Detect which cell encompasses the target text, then output its (X, Y) center coordinate. 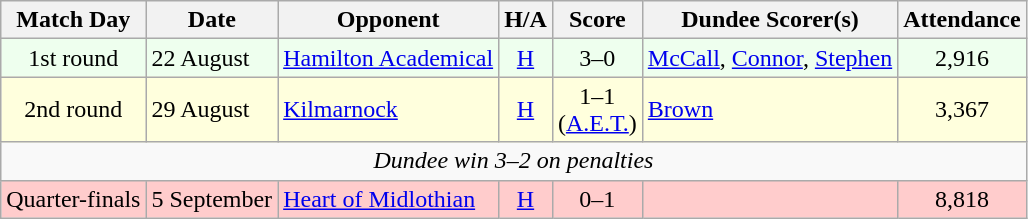
3,367 (962, 110)
5 September (212, 199)
2nd round (74, 110)
22 August (212, 58)
Hamilton Academical (388, 58)
Opponent (388, 20)
McCall, Connor, Stephen (770, 58)
Dundee win 3–2 on penalties (514, 161)
Score (597, 20)
Kilmarnock (388, 110)
Quarter-finals (74, 199)
Match Day (74, 20)
H/A (526, 20)
Dundee Scorer(s) (770, 20)
Date (212, 20)
2,916 (962, 58)
0–1 (597, 199)
29 August (212, 110)
3–0 (597, 58)
8,818 (962, 199)
Brown (770, 110)
Heart of Midlothian (388, 199)
1–1(A.E.T.) (597, 110)
Attendance (962, 20)
1st round (74, 58)
